Pinpoint the cell where the given text exists, returning its (x, y) midpoint coordinate. 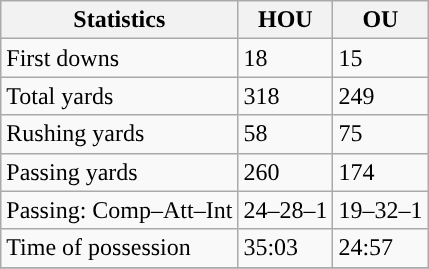
15 (380, 58)
260 (286, 172)
35:03 (286, 248)
24:57 (380, 248)
First downs (120, 58)
24–28–1 (286, 210)
249 (380, 96)
318 (286, 96)
58 (286, 134)
18 (286, 58)
75 (380, 134)
Statistics (120, 20)
Total yards (120, 96)
Time of possession (120, 248)
Passing: Comp–Att–Int (120, 210)
Passing yards (120, 172)
OU (380, 20)
174 (380, 172)
HOU (286, 20)
19–32–1 (380, 210)
Rushing yards (120, 134)
